From the cell containing the given text, extract its center point as (X, Y) coordinate. 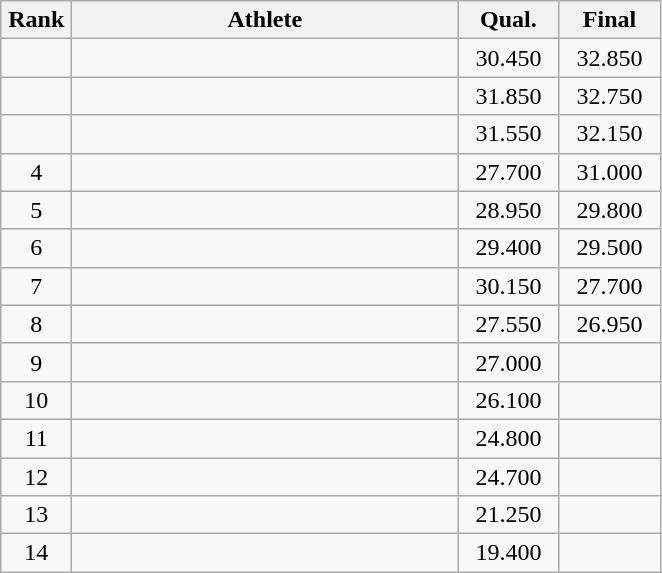
19.400 (508, 553)
12 (36, 477)
Final (610, 20)
29.500 (610, 248)
28.950 (508, 210)
27.000 (508, 362)
11 (36, 438)
26.100 (508, 400)
Qual. (508, 20)
31.850 (508, 96)
5 (36, 210)
31.000 (610, 172)
32.850 (610, 58)
7 (36, 286)
Athlete (265, 20)
29.800 (610, 210)
14 (36, 553)
6 (36, 248)
10 (36, 400)
21.250 (508, 515)
27.550 (508, 324)
30.450 (508, 58)
4 (36, 172)
24.800 (508, 438)
29.400 (508, 248)
24.700 (508, 477)
31.550 (508, 134)
26.950 (610, 324)
Rank (36, 20)
8 (36, 324)
32.150 (610, 134)
32.750 (610, 96)
30.150 (508, 286)
13 (36, 515)
9 (36, 362)
